Extract the (X, Y) coordinate from the center of the cell holding the provided text.  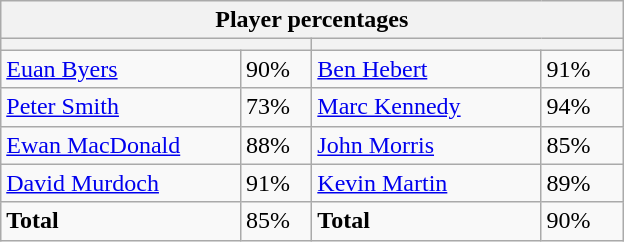
94% (582, 107)
John Morris (426, 145)
Ewan MacDonald (121, 145)
Peter Smith (121, 107)
David Murdoch (121, 183)
73% (276, 107)
Euan Byers (121, 69)
89% (582, 183)
Player percentages (312, 20)
88% (276, 145)
Kevin Martin (426, 183)
Marc Kennedy (426, 107)
Ben Hebert (426, 69)
